Detect which cell encompasses the target text, then output its (x, y) center coordinate. 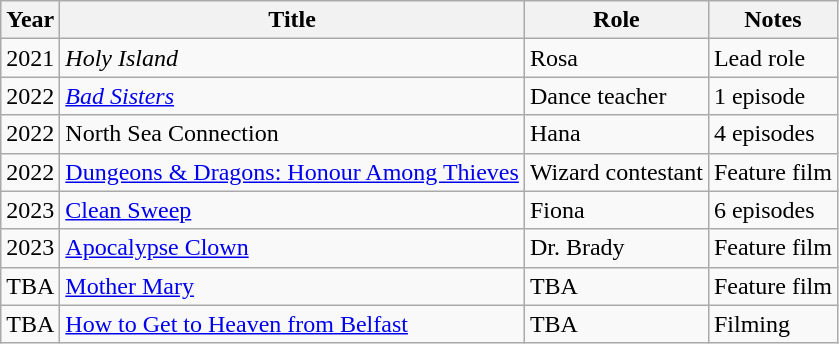
Clean Sweep (292, 210)
Mother Mary (292, 286)
Holy Island (292, 58)
Dance teacher (616, 96)
Rosa (616, 58)
Filming (772, 324)
6 episodes (772, 210)
Wizard contestant (616, 172)
2021 (30, 58)
Dr. Brady (616, 248)
Year (30, 20)
Dungeons & Dragons: Honour Among Thieves (292, 172)
Title (292, 20)
Role (616, 20)
Bad Sisters (292, 96)
Fiona (616, 210)
4 episodes (772, 134)
Hana (616, 134)
1 episode (772, 96)
Apocalypse Clown (292, 248)
Notes (772, 20)
North Sea Connection (292, 134)
How to Get to Heaven from Belfast (292, 324)
Lead role (772, 58)
